Provide the (x, y) coordinate of the cell's center where the given text is located.  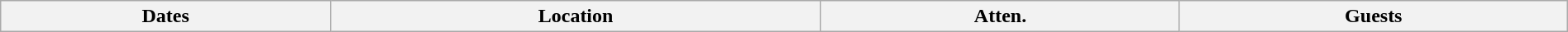
Location (576, 16)
Atten. (1001, 16)
Dates (165, 16)
Guests (1373, 16)
